Detect which cell encompasses the target text, then output its [x, y] center coordinate. 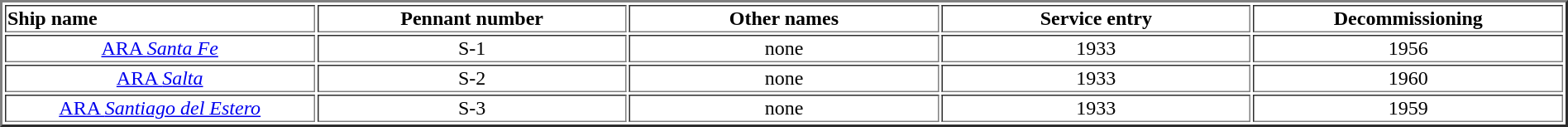
Service entry [1096, 18]
ARA Santiago del Estero [160, 108]
S-3 [471, 108]
ARA Santa Fe [160, 48]
Ship name [160, 18]
Decommissioning [1408, 18]
Pennant number [471, 18]
1960 [1408, 78]
S-1 [471, 48]
Other names [784, 18]
S-2 [471, 78]
ARA Salta [160, 78]
1959 [1408, 108]
1956 [1408, 48]
